Scan for the cell matching the given text and deliver its [X, Y] coordinate at center. 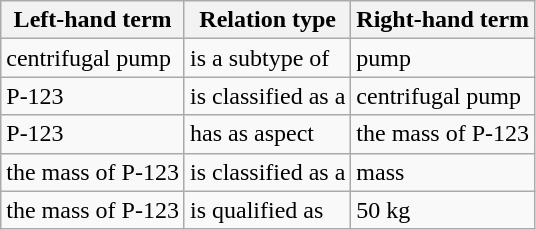
has as aspect [267, 134]
Right-hand term [443, 20]
is qualified as [267, 210]
Relation type [267, 20]
Left-hand term [93, 20]
is a subtype of [267, 58]
pump [443, 58]
50 kg [443, 210]
mass [443, 172]
